Output the [X, Y] coordinate of the center of the cell containing the given text.  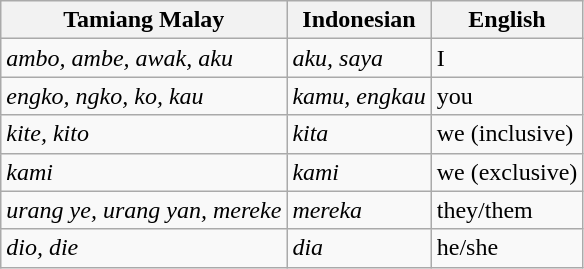
mereka [359, 210]
he/she [507, 248]
engko, ngko, ko, kau [144, 96]
we (exclusive) [507, 172]
urang ye, urang yan, mereke [144, 210]
kite, kito [144, 134]
kamu, engkau [359, 96]
Indonesian [359, 20]
we (inclusive) [507, 134]
aku, saya [359, 58]
they/them [507, 210]
Tamiang Malay [144, 20]
dio, die [144, 248]
dia [359, 248]
I [507, 58]
you [507, 96]
kita [359, 134]
ambo, ambe, awak, aku [144, 58]
English [507, 20]
